Locate the cell with the specified text and output its (X, Y) center coordinate. 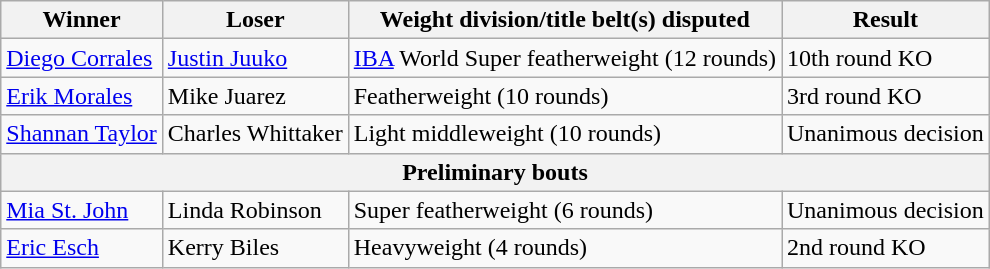
Diego Corrales (82, 58)
10th round KO (886, 58)
Light middleweight (10 rounds) (564, 134)
Super featherweight (6 rounds) (564, 210)
Erik Morales (82, 96)
Mike Juarez (255, 96)
Loser (255, 20)
Preliminary bouts (495, 172)
Linda Robinson (255, 210)
Shannan Taylor (82, 134)
Justin Juuko (255, 58)
Result (886, 20)
Featherweight (10 rounds) (564, 96)
Charles Whittaker (255, 134)
Mia St. John (82, 210)
Weight division/title belt(s) disputed (564, 20)
Kerry Biles (255, 248)
3rd round KO (886, 96)
Heavyweight (4 rounds) (564, 248)
2nd round KO (886, 248)
Winner (82, 20)
IBA World Super featherweight (12 rounds) (564, 58)
Eric Esch (82, 248)
